Detect which cell encompasses the target text, then output its (x, y) center coordinate. 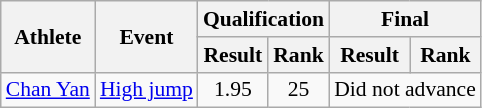
Did not advance (405, 90)
25 (298, 90)
High jump (146, 90)
1.95 (233, 90)
Chan Yan (48, 90)
Event (146, 36)
Qualification (264, 19)
Athlete (48, 36)
Final (405, 19)
